Search for the cell housing the specified text and yield its [X, Y] center coordinate. 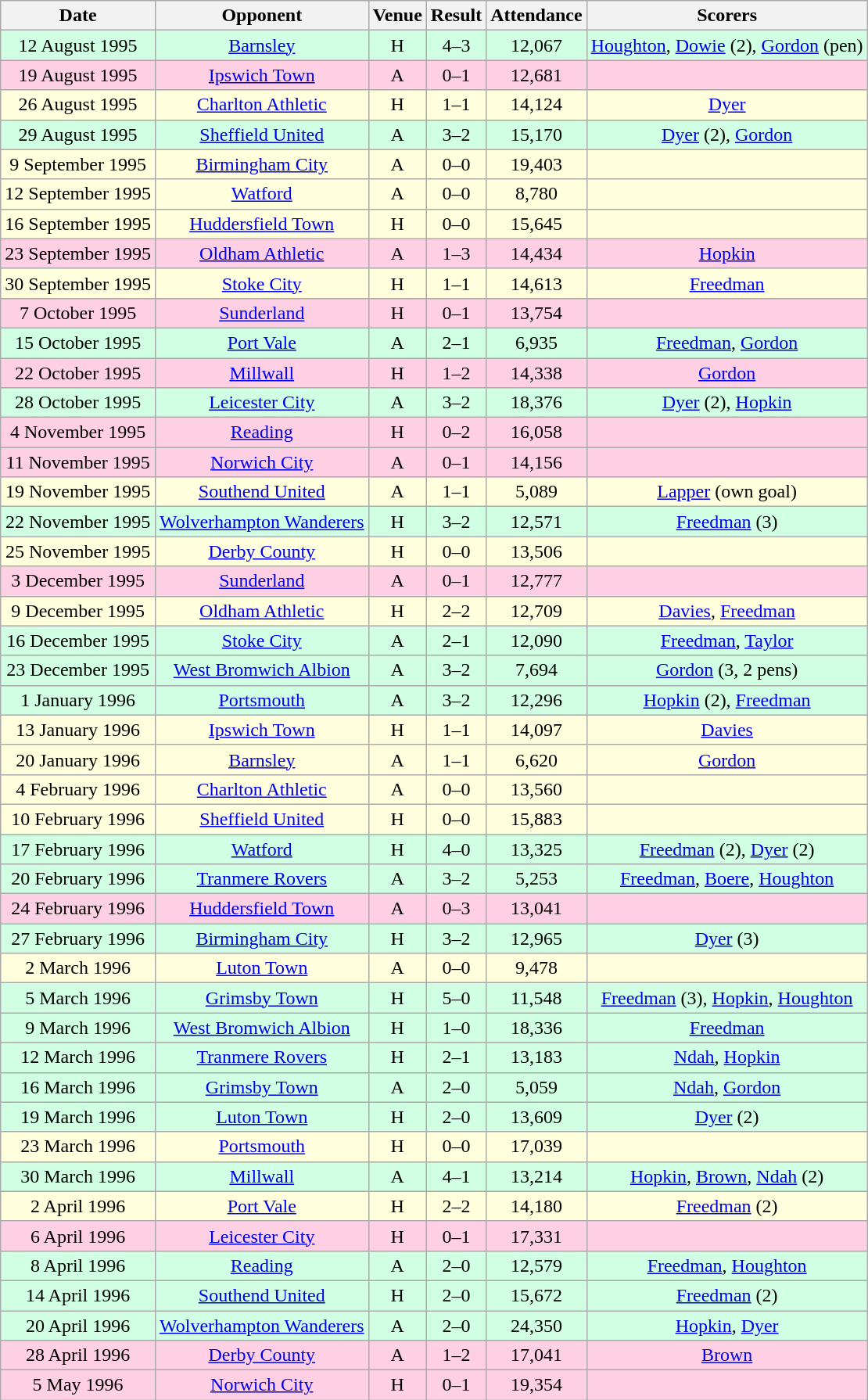
2 April 1996 [78, 1206]
8,780 [536, 194]
1–0 [456, 1028]
Freedman, Gordon [727, 343]
5 May 1996 [78, 1385]
23 September 1995 [78, 253]
7 October 1995 [78, 313]
2 March 1996 [78, 968]
Ndah, Hopkin [727, 1057]
Result [456, 16]
12,571 [536, 522]
14 April 1996 [78, 1295]
13,041 [536, 909]
Freedman, Taylor [727, 641]
14,156 [536, 462]
12,777 [536, 581]
12 August 1995 [78, 45]
5–0 [456, 998]
0–3 [456, 909]
12,965 [536, 939]
4–0 [456, 849]
19 November 1995 [78, 492]
16 September 1995 [78, 224]
15,170 [536, 135]
13,325 [536, 849]
30 September 1995 [78, 283]
14,434 [536, 253]
13 January 1996 [78, 730]
Gordon (3, 2 pens) [727, 670]
23 March 1996 [78, 1147]
9 December 1995 [78, 611]
Freedman, Houghton [727, 1265]
20 April 1996 [78, 1326]
Dyer (3) [727, 939]
13,183 [536, 1057]
13,560 [536, 789]
5,253 [536, 879]
14,338 [536, 373]
14,097 [536, 730]
Freedman, Boere, Houghton [727, 879]
10 February 1996 [78, 819]
13,609 [536, 1117]
16 December 1995 [78, 641]
Davies [727, 730]
1 January 1996 [78, 700]
5,059 [536, 1087]
Dyer (2), Gordon [727, 135]
17,039 [536, 1147]
6 April 1996 [78, 1236]
Davies, Freedman [727, 611]
27 February 1996 [78, 939]
Lapper (own goal) [727, 492]
12,579 [536, 1265]
11 November 1995 [78, 462]
Date [78, 16]
14,613 [536, 283]
Opponent [261, 16]
Hopkin, Brown, Ndah (2) [727, 1176]
22 October 1995 [78, 373]
3 December 1995 [78, 581]
24 February 1996 [78, 909]
Venue [397, 16]
12,296 [536, 700]
9,478 [536, 968]
12,090 [536, 641]
19 August 1995 [78, 75]
0–2 [456, 433]
18,376 [536, 403]
12,709 [536, 611]
8 April 1996 [78, 1265]
19,403 [536, 164]
20 February 1996 [78, 879]
15 October 1995 [78, 343]
17 February 1996 [78, 849]
12 September 1995 [78, 194]
19 March 1996 [78, 1117]
4 February 1996 [78, 789]
17,331 [536, 1236]
Hopkin (2), Freedman [727, 700]
Hopkin, Dyer [727, 1326]
17,041 [536, 1355]
Dyer (2), Hopkin [727, 403]
28 April 1996 [78, 1355]
30 March 1996 [78, 1176]
18,336 [536, 1028]
15,672 [536, 1295]
1–3 [456, 253]
16,058 [536, 433]
Ndah, Gordon [727, 1087]
Hopkin [727, 253]
Freedman (3) [727, 522]
11,548 [536, 998]
5,089 [536, 492]
12,681 [536, 75]
Dyer (2) [727, 1117]
6,620 [536, 759]
9 September 1995 [78, 164]
4–1 [456, 1176]
Freedman (3), Hopkin, Houghton [727, 998]
Houghton, Dowie (2), Gordon (pen) [727, 45]
9 March 1996 [78, 1028]
28 October 1995 [78, 403]
16 March 1996 [78, 1087]
26 August 1995 [78, 105]
4–3 [456, 45]
5 March 1996 [78, 998]
6,935 [536, 343]
15,883 [536, 819]
20 January 1996 [78, 759]
13,506 [536, 551]
15,645 [536, 224]
14,124 [536, 105]
Brown [727, 1355]
Attendance [536, 16]
13,214 [536, 1176]
22 November 1995 [78, 522]
19,354 [536, 1385]
Freedman (2), Dyer (2) [727, 849]
25 November 1995 [78, 551]
23 December 1995 [78, 670]
24,350 [536, 1326]
13,754 [536, 313]
Dyer [727, 105]
12,067 [536, 45]
12 March 1996 [78, 1057]
14,180 [536, 1206]
4 November 1995 [78, 433]
29 August 1995 [78, 135]
Scorers [727, 16]
7,694 [536, 670]
